From the cell containing the given text, extract its center point as [X, Y] coordinate. 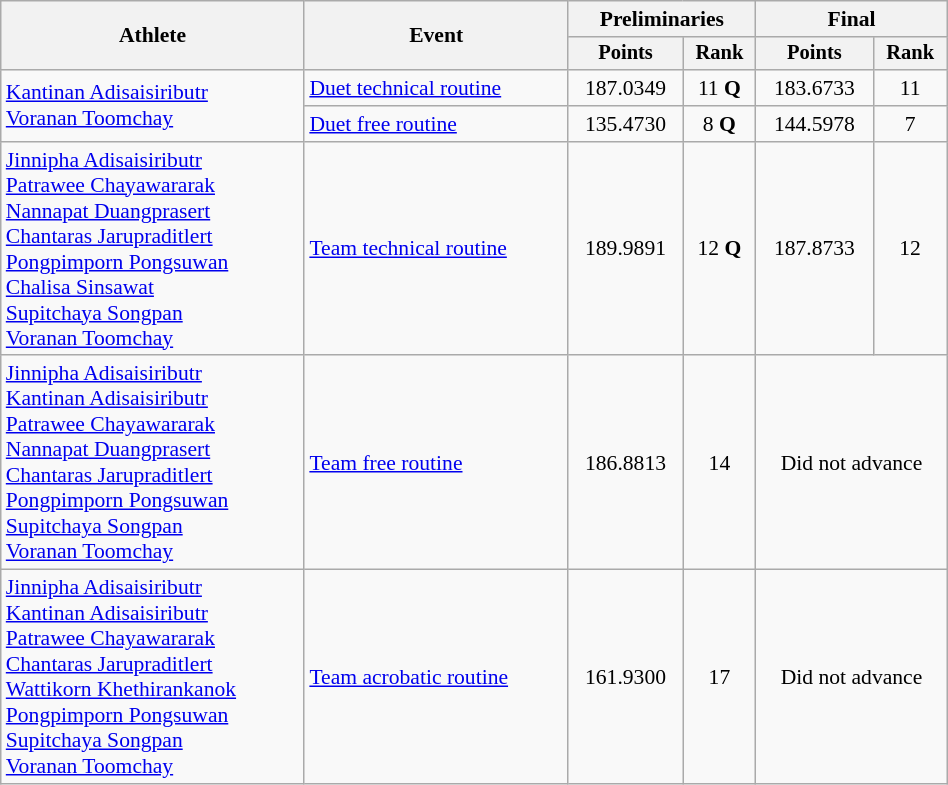
Team free routine [436, 463]
8 Q [720, 124]
Duet free routine [436, 124]
144.5978 [814, 124]
Team acrobatic routine [436, 677]
12 Q [720, 249]
183.6733 [814, 88]
12 [910, 249]
11 Q [720, 88]
Preliminaries [662, 19]
11 [910, 88]
135.4730 [626, 124]
Duet technical routine [436, 88]
17 [720, 677]
Final [852, 19]
186.8813 [626, 463]
Kantinan AdisaisiributrVoranan Toomchay [153, 106]
187.0349 [626, 88]
7 [910, 124]
Team technical routine [436, 249]
14 [720, 463]
Event [436, 36]
187.8733 [814, 249]
189.9891 [626, 249]
Athlete [153, 36]
161.9300 [626, 677]
